Pinpoint the cell where the given text exists, returning its [x, y] midpoint coordinate. 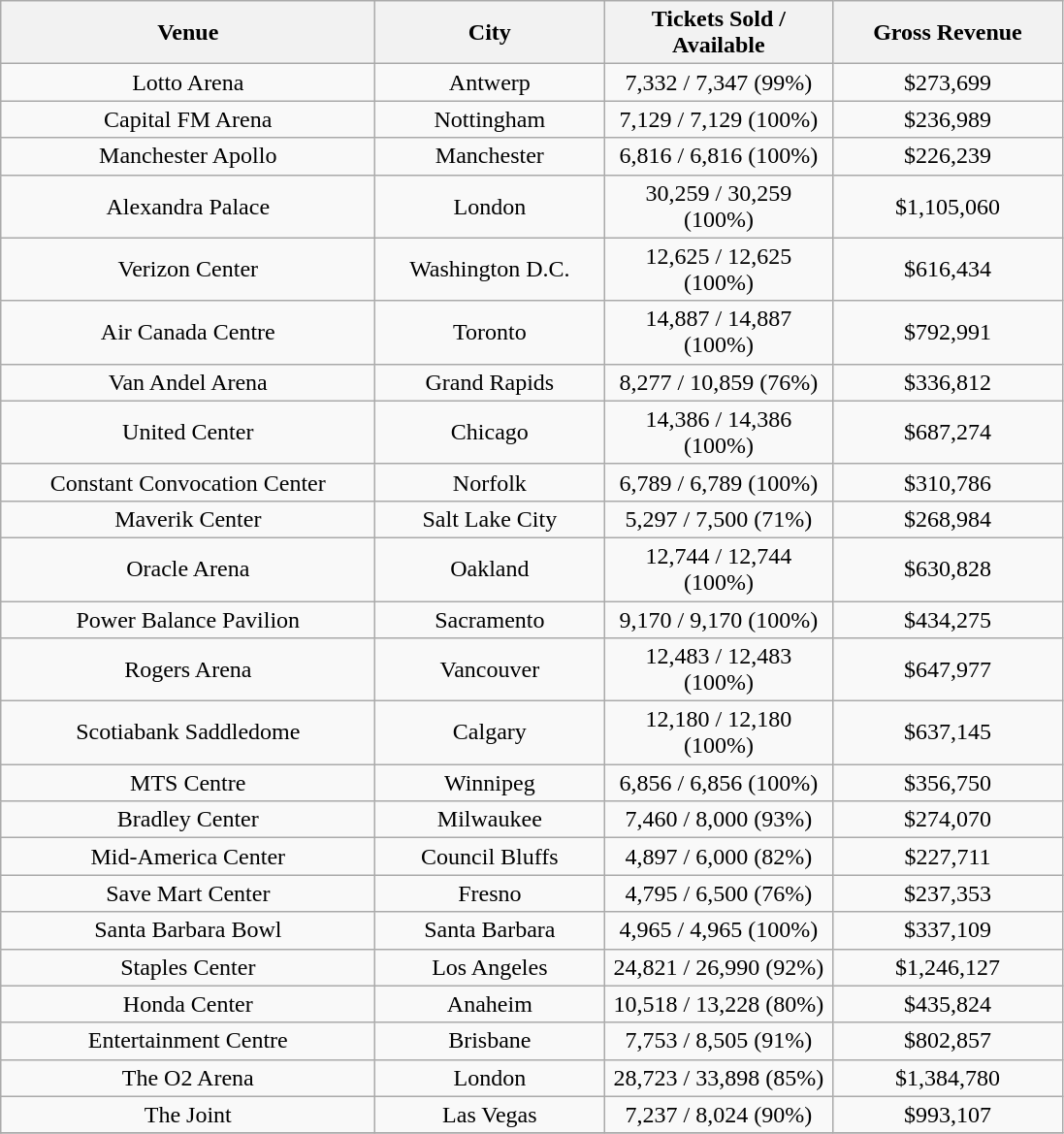
Milwaukee [490, 820]
Antwerp [490, 82]
5,297 / 7,500 (71%) [719, 519]
12,744 / 12,744 (100%) [719, 568]
30,259 / 30,259 (100%) [719, 206]
United Center [188, 433]
7,237 / 8,024 (90%) [719, 1115]
12,180 / 12,180 (100%) [719, 733]
7,753 / 8,505 (91%) [719, 1041]
Norfolk [490, 482]
Brisbane [490, 1041]
7,460 / 8,000 (93%) [719, 820]
10,518 / 13,228 (80%) [719, 1004]
14,386 / 14,386 (100%) [719, 433]
Anaheim [490, 1004]
Scotiabank Saddledome [188, 733]
Save Mart Center [188, 893]
12,483 / 12,483 (100%) [719, 669]
Lotto Arena [188, 82]
Council Bluffs [490, 857]
Air Canada Centre [188, 332]
Santa Barbara [490, 930]
14,887 / 14,887 (100%) [719, 332]
Honda Center [188, 1004]
$434,275 [948, 620]
$687,274 [948, 433]
8,277 / 10,859 (76%) [719, 382]
4,965 / 4,965 (100%) [719, 930]
7,129 / 7,129 (100%) [719, 119]
$356,750 [948, 783]
$226,239 [948, 156]
Rogers Arena [188, 669]
$792,991 [948, 332]
Staples Center [188, 967]
28,723 / 33,898 (85%) [719, 1078]
24,821 / 26,990 (92%) [719, 967]
Washington D.C. [490, 270]
Las Vegas [490, 1115]
Power Balance Pavilion [188, 620]
Salt Lake City [490, 519]
$310,786 [948, 482]
Nottingham [490, 119]
Grand Rapids [490, 382]
$630,828 [948, 568]
$616,434 [948, 270]
The O2 Arena [188, 1078]
Capital FM Arena [188, 119]
Sacramento [490, 620]
6,816 / 6,816 (100%) [719, 156]
$993,107 [948, 1115]
$274,070 [948, 820]
Winnipeg [490, 783]
Manchester [490, 156]
4,795 / 6,500 (76%) [719, 893]
Calgary [490, 733]
6,856 / 6,856 (100%) [719, 783]
7,332 / 7,347 (99%) [719, 82]
Alexandra Palace [188, 206]
Manchester Apollo [188, 156]
4,897 / 6,000 (82%) [719, 857]
Bradley Center [188, 820]
$637,145 [948, 733]
$236,989 [948, 119]
Vancouver [490, 669]
Tickets Sold / Available [719, 33]
Constant Convocation Center [188, 482]
$647,977 [948, 669]
$337,109 [948, 930]
Gross Revenue [948, 33]
Venue [188, 33]
9,170 / 9,170 (100%) [719, 620]
Verizon Center [188, 270]
Los Angeles [490, 967]
Mid-America Center [188, 857]
Oracle Arena [188, 568]
Oakland [490, 568]
Chicago [490, 433]
MTS Centre [188, 783]
$1,105,060 [948, 206]
6,789 / 6,789 (100%) [719, 482]
$237,353 [948, 893]
City [490, 33]
$802,857 [948, 1041]
$227,711 [948, 857]
Entertainment Centre [188, 1041]
Van Andel Arena [188, 382]
$1,246,127 [948, 967]
Fresno [490, 893]
Santa Barbara Bowl [188, 930]
$1,384,780 [948, 1078]
The Joint [188, 1115]
$273,699 [948, 82]
$435,824 [948, 1004]
12,625 / 12,625 (100%) [719, 270]
Maverik Center [188, 519]
Toronto [490, 332]
$336,812 [948, 382]
$268,984 [948, 519]
